Return [x, y] of the center of cell containing provided text 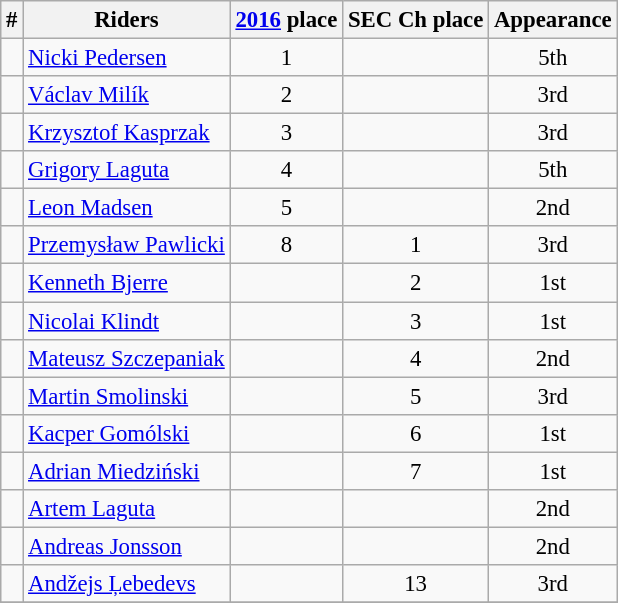
Kacper Gomólski [126, 433]
Nicki Pedersen [126, 58]
8 [286, 245]
Krzysztof Kasprzak [126, 133]
Martin Smolinski [126, 396]
Kenneth Bjerre [126, 283]
Adrian Miedziński [126, 471]
Mateusz Szczepaniak [126, 358]
Václav Milík [126, 95]
Leon Madsen [126, 208]
7 [416, 471]
Artem Laguta [126, 509]
Grigory Laguta [126, 170]
Riders [126, 20]
Nicolai Klindt [126, 321]
Andreas Jonsson [126, 546]
Andžejs Ļebedevs [126, 584]
Przemysław Pawlicki [126, 245]
6 [416, 433]
# [12, 20]
2016 place [286, 20]
SEC Ch place [416, 20]
Appearance [553, 20]
13 [416, 584]
